Return the [X, Y] coordinate for the center point of the cell that contains the specified text.  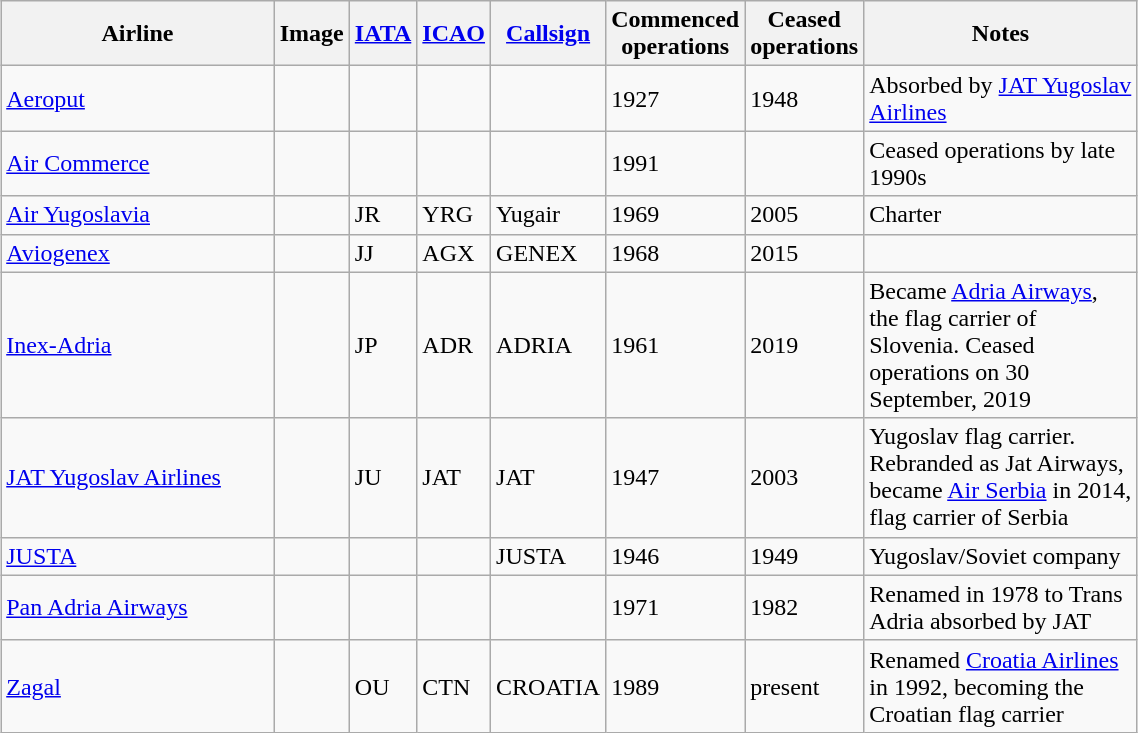
1927 [676, 98]
1947 [676, 478]
1971 [676, 608]
2019 [804, 345]
1989 [676, 686]
1968 [676, 253]
ADR [454, 345]
Yugoslav/Soviet company [1001, 556]
Yugair [548, 215]
JJ [383, 253]
Ceased operations by late 1990s [1001, 164]
AGX [454, 253]
Zagal [138, 686]
2003 [804, 478]
1949 [804, 556]
Aeroput [138, 98]
1961 [676, 345]
JP [383, 345]
Charter [1001, 215]
Pan Adria Airways [138, 608]
Commencedoperations [676, 34]
Image [312, 34]
Ceasedoperations [804, 34]
Became Adria Airways, the flag carrier of Slovenia. Ceased operations on 30 September, 2019 [1001, 345]
2015 [804, 253]
Airline [138, 34]
Aviogenex [138, 253]
Notes [1001, 34]
1946 [676, 556]
Renamed in 1978 to Trans Adria absorbed by JAT [1001, 608]
Yugoslav flag carrier. Rebranded as Jat Airways, became Air Serbia in 2014, flag carrier of Serbia [1001, 478]
YRG [454, 215]
1991 [676, 164]
Inex-Adria [138, 345]
Air Yugoslavia [138, 215]
present [804, 686]
GENEX [548, 253]
IATA [383, 34]
Callsign [548, 34]
Renamed Croatia Airlines in 1992, becoming the Croatian flag carrier [1001, 686]
OU [383, 686]
CTN [454, 686]
JU [383, 478]
1969 [676, 215]
2005 [804, 215]
Air Commerce [138, 164]
CROATIA [548, 686]
1948 [804, 98]
Absorbed by JAT Yugoslav Airlines [1001, 98]
1982 [804, 608]
ADRIA [548, 345]
JAT Yugoslav Airlines [138, 478]
ICAO [454, 34]
JR [383, 215]
